Pinpoint the cell where the given text exists, returning its (x, y) midpoint coordinate. 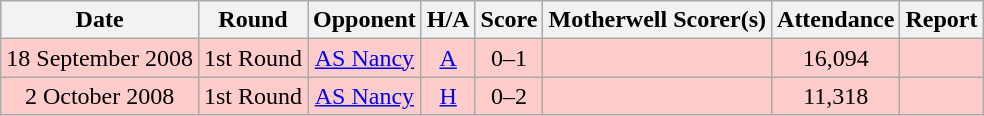
H (448, 96)
Report (942, 20)
18 September 2008 (100, 58)
Opponent (365, 20)
0–1 (509, 58)
Round (252, 20)
11,318 (836, 96)
H/A (448, 20)
Score (509, 20)
Motherwell Scorer(s) (658, 20)
0–2 (509, 96)
A (448, 58)
Attendance (836, 20)
16,094 (836, 58)
Date (100, 20)
2 October 2008 (100, 96)
